Find where the given text appears and provide that cell's center as [x, y] coordinate. 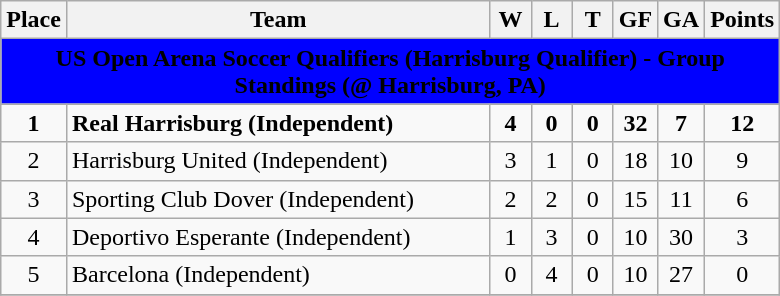
6 [742, 199]
GA [682, 20]
Harrisburg United (Independent) [278, 161]
18 [635, 161]
15 [635, 199]
32 [635, 123]
12 [742, 123]
Deportivo Esperante (Independent) [278, 237]
Team [278, 20]
Points [742, 20]
GF [635, 20]
Barcelona (Independent) [278, 275]
Real Harrisburg (Independent) [278, 123]
27 [682, 275]
11 [682, 199]
L [552, 20]
T [592, 20]
9 [742, 161]
30 [682, 237]
Place [34, 20]
W [510, 20]
7 [682, 123]
5 [34, 275]
US Open Arena Soccer Qualifiers (Harrisburg Qualifier) - Group Standings (@ Harrisburg, PA) [390, 72]
Sporting Club Dover (Independent) [278, 199]
